Search for the cell housing the specified text and yield its [x, y] center coordinate. 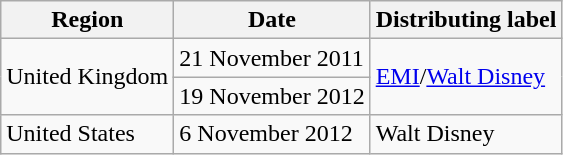
6 November 2012 [272, 134]
Distributing label [466, 20]
19 November 2012 [272, 96]
Region [88, 20]
United Kingdom [88, 77]
Date [272, 20]
United States [88, 134]
Walt Disney [466, 134]
21 November 2011 [272, 58]
EMI/Walt Disney [466, 77]
